Locate the cell with the specified text and output its (X, Y) center coordinate. 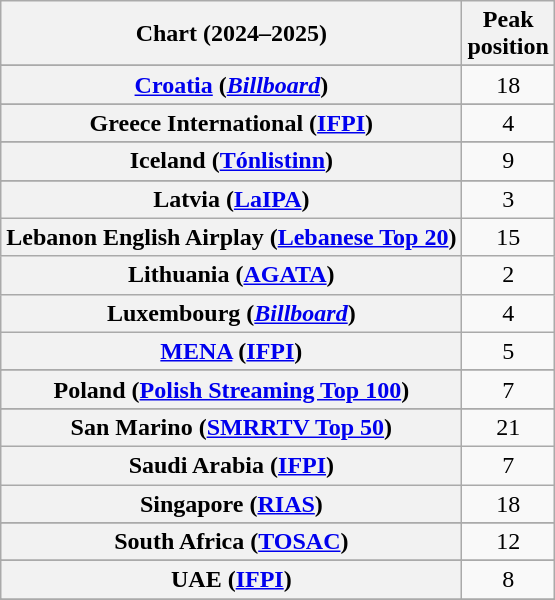
Lithuania (AGATA) (232, 275)
3 (508, 199)
Greece International (IFPI) (232, 123)
8 (508, 580)
Croatia (Billboard) (232, 85)
MENA (IFPI) (232, 351)
2 (508, 275)
15 (508, 237)
9 (508, 161)
Saudi Arabia (IFPI) (232, 465)
South Africa (TOSAC) (232, 542)
Latvia (LaIPA) (232, 199)
Peakposition (508, 34)
Iceland (Tónlistinn) (232, 161)
Poland (Polish Streaming Top 100) (232, 389)
12 (508, 542)
Lebanon English Airplay (Lebanese Top 20) (232, 237)
5 (508, 351)
Chart (2024–2025) (232, 34)
San Marino (SMRRTV Top 50) (232, 427)
21 (508, 427)
Luxembourg (Billboard) (232, 313)
Singapore (RIAS) (232, 503)
UAE (IFPI) (232, 580)
